From the cell containing the given text, extract its center point as (X, Y) coordinate. 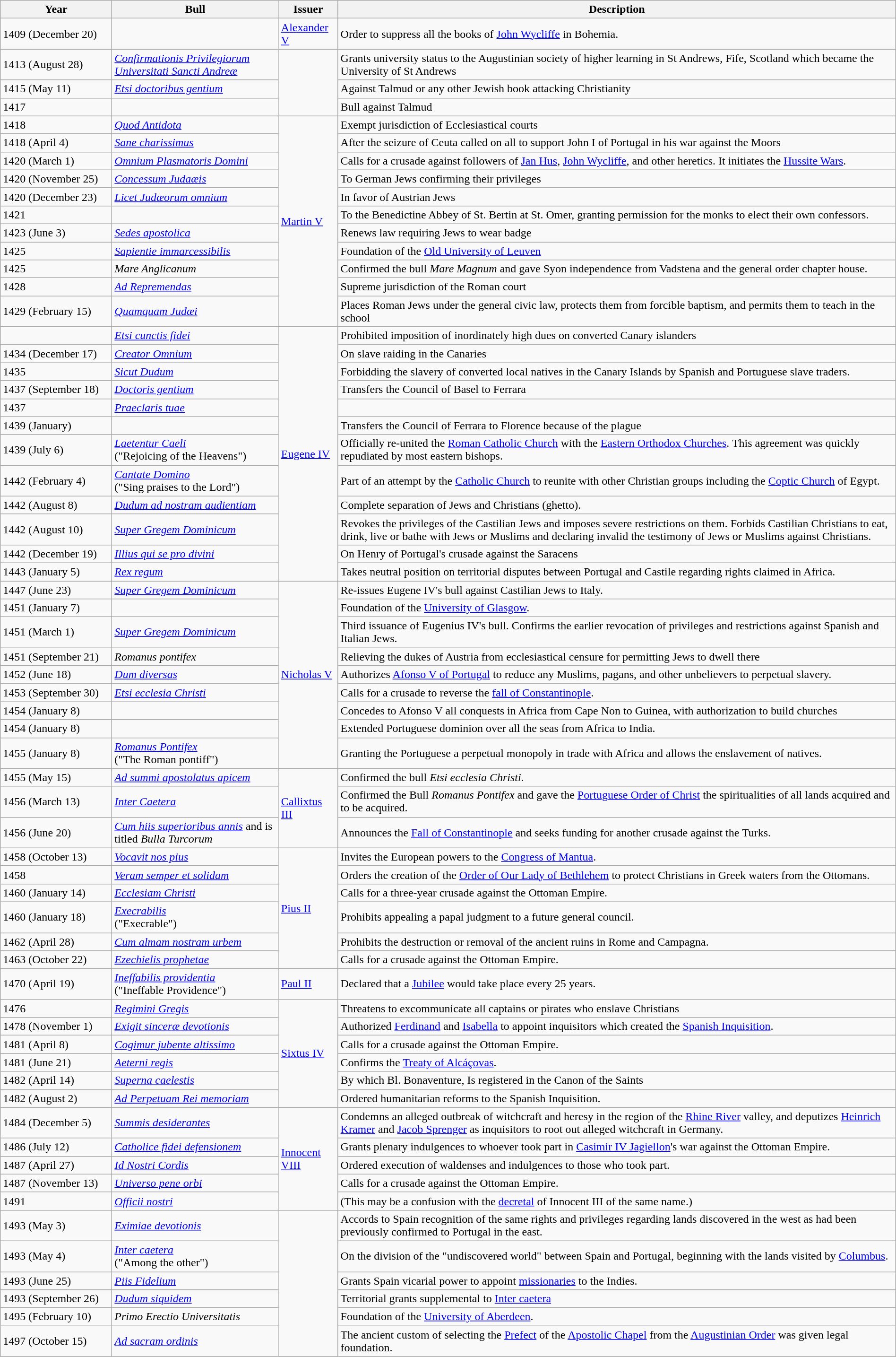
Creator Omnium (196, 354)
Quod Antidota (196, 125)
Martin V (308, 221)
1442 (December 19) (56, 554)
Concessum Judaæis (196, 179)
1493 (May 3) (56, 1226)
Ad Perpetuam Rei memoriam (196, 1098)
Confirms the Treaty of Alcáçovas. (617, 1062)
1458 (56, 875)
Exigit sinceræ devotionis (196, 1026)
Etsi doctoribus gentium (196, 89)
1451 (January 7) (56, 608)
Summis desiderantes (196, 1122)
Ad summi apostolatus apicem (196, 777)
Doctoris gentium (196, 390)
1428 (56, 287)
Bull (196, 9)
1491 (56, 1201)
To the Benedictine Abbey of St. Bertin at St. Omer, granting permission for the monks to elect their own confessors. (617, 215)
Ezechielis prophetae (196, 960)
Authorizes Afonso V of Portugal to reduce any Muslims, pagans, and other unbelievers to perpetual slavery. (617, 675)
Forbidding the slavery of converted local natives in the Canary Islands by Spanish and Portuguese slave traders. (617, 372)
Pius II (308, 908)
To German Jews confirming their privileges (617, 179)
Order to suppress all the books of John Wycliffe in Bohemia. (617, 34)
1435 (56, 372)
Granting the Portuguese a perpetual monopoly in trade with Africa and allows the enslavement of natives. (617, 753)
1484 (December 5) (56, 1122)
Ad sacram ordinis (196, 1341)
1447 (June 23) (56, 590)
Transfers the Council of Ferrara to Florence because of the plague (617, 426)
Exempt jurisdiction of Ecclesiastical courts (617, 125)
Sane charissimus (196, 143)
Paul II (308, 984)
Etsi ecclesia Christi (196, 693)
1451 (March 1) (56, 633)
On Henry of Portugal's crusade against the Saracens (617, 554)
1420 (December 23) (56, 197)
Confirmed the Bull Romanus Pontifex and gave the Portuguese Order of Christ the spiritualities of all lands acquired and to be acquired. (617, 802)
Declared that a Jubilee would take place every 25 years. (617, 984)
Ordered humanitarian reforms to the Spanish Inquisition. (617, 1098)
Praeclaris tuae (196, 408)
1481 (April 8) (56, 1044)
Grants university status to the Augustinian society of higher learning in St Andrews, Fife, Scotland which became the University of St Andrews (617, 64)
Alexander V (308, 34)
Dudum siquidem (196, 1299)
Sapientie immarcessibilis (196, 251)
1439 (July 6) (56, 450)
Description (617, 9)
Primo Erectio Universitatis (196, 1317)
1437 (September 18) (56, 390)
Superna caelestis (196, 1080)
Transfers the Council of Basel to Ferrara (617, 390)
Places Roman Jews under the general civic law, protects them from forcible baptism, and permits them to teach in the school (617, 311)
1487 (April 27) (56, 1165)
On slave raiding in the Canaries (617, 354)
Regimini Gregis (196, 1009)
After the seizure of Ceuta called on all to support John I of Portugal in his war against the Moors (617, 143)
1460 (January 14) (56, 893)
1456 (March 13) (56, 802)
1421 (56, 215)
Sixtus IV (308, 1053)
Authorized Ferdinand and Isabella to appoint inquisitors which created the Spanish Inquisition. (617, 1026)
1418 (April 4) (56, 143)
Quamquam Judæi (196, 311)
1481 (June 21) (56, 1062)
Cogimur jubente altissimo (196, 1044)
1452 (June 18) (56, 675)
1429 (February 15) (56, 311)
Inter caetera("Among the other") (196, 1256)
Rex regum (196, 572)
Catholice fidei defensionem (196, 1147)
1437 (56, 408)
1420 (March 1) (56, 161)
Veram semper et solidam (196, 875)
Ecclesiam Christi (196, 893)
1423 (June 3) (56, 233)
1415 (May 11) (56, 89)
1451 (September 21) (56, 657)
Announces the Fall of Constantinople and seeks funding for another crusade against the Turks. (617, 832)
1470 (April 19) (56, 984)
1455 (January 8) (56, 753)
1476 (56, 1009)
Eugene IV (308, 454)
Nicholas V (308, 674)
Inter Caetera (196, 802)
Laetentur Caeli("Rejoicing of the Heavens") (196, 450)
1497 (October 15) (56, 1341)
Grants plenary indulgences to whoever took part in Casimir IV Jagiellon's war against the Ottoman Empire. (617, 1147)
1420 (November 25) (56, 179)
Concedes to Afonso V all conquests in Africa from Cape Non to Guinea, with authorization to build churches (617, 711)
1417 (56, 107)
1482 (April 14) (56, 1080)
Cum hiis superioribus annis and is titled Bulla Turcorum (196, 832)
Universo pene orbi (196, 1183)
Third issuance of Eugenius IV's bull. Confirms the earlier revocation of privileges and restrictions against Spanish and Italian Jews. (617, 633)
Sedes apostolica (196, 233)
1455 (May 15) (56, 777)
Aeterni regis (196, 1062)
Execrabilis("Execrable") (196, 917)
Callixtus III (308, 808)
On the division of the "undiscovered world" between Spain and Portugal, beginning with the lands visited by Columbus. (617, 1256)
1458 (October 13) (56, 857)
Foundation of the Old University of Leuven (617, 251)
1460 (January 18) (56, 917)
Illius qui se pro divini (196, 554)
Year (56, 9)
Mare Anglicanum (196, 269)
Confirmationis Privilegiorum Universitati Sancti Andreæ (196, 64)
Officially re-united the Roman Catholic Church with the Eastern Orthodox Churches. This agreement was quickly repudiated by most eastern bishops. (617, 450)
By which Bl. Bonaventure, Is registered in the Canon of the Saints (617, 1080)
(This may be a confusion with the decretal of Innocent III of the same name.) (617, 1201)
Calls for a crusade to reverse the fall of Constantinople. (617, 693)
Prohibits appealing a papal judgment to a future general council. (617, 917)
Romanus pontifex (196, 657)
1442 (August 10) (56, 530)
Romanus Pontifex("The Roman pontiff") (196, 753)
1409 (December 20) (56, 34)
Orders the creation of the Order of Our Lady of Bethlehem to protect Christians in Greek waters from the Ottomans. (617, 875)
Dudum ad nostram audientiam (196, 505)
1493 (May 4) (56, 1256)
Prohibits the destruction or removal of the ancient ruins in Rome and Campagna. (617, 941)
In favor of Austrian Jews (617, 197)
Calls for a crusade against followers of Jan Hus, John Wycliffe, and other heretics. It initiates the Hussite Wars. (617, 161)
1456 (June 20) (56, 832)
1493 (June 25) (56, 1281)
Complete separation of Jews and Christians (ghetto). (617, 505)
Eximiae devotionis (196, 1226)
Id Nostri Cordis (196, 1165)
Relieving the dukes of Austria from ecclesiastical censure for permitting Jews to dwell there (617, 657)
Ordered execution of waldenses and indulgences to those who took part. (617, 1165)
Cum almam nostram urbem (196, 941)
Confirmed the bull Mare Magnum and gave Syon independence from Vadstena and the general order chapter house. (617, 269)
The ancient custom of selecting the Prefect of the Apostolic Chapel from the Augustinian Order was given legal foundation. (617, 1341)
Territorial grants supplemental to Inter caetera (617, 1299)
Bull against Talmud (617, 107)
Dum diversas (196, 675)
1439 (January) (56, 426)
Renews law requiring Jews to wear badge (617, 233)
Supreme jurisdiction of the Roman court (617, 287)
1486 (July 12) (56, 1147)
Vocavit nos pius (196, 857)
Invites the European powers to the Congress of Mantua. (617, 857)
Confirmed the bull Etsi ecclesia Christi. (617, 777)
1495 (February 10) (56, 1317)
Foundation of the University of Glasgow. (617, 608)
1434 (December 17) (56, 354)
Prohibited imposition of inordinately high dues on converted Canary islanders (617, 336)
Against Talmud or any other Jewish book attacking Christianity (617, 89)
Cantate Domino("Sing praises to the Lord") (196, 480)
Innocent VIII (308, 1158)
Omnium Plasmatoris Domini (196, 161)
Foundation of the University of Aberdeen. (617, 1317)
Piis Fidelium (196, 1281)
1442 (August 8) (56, 505)
1462 (April 28) (56, 941)
Extended Portuguese dominion over all the seas from Africa to India. (617, 729)
1463 (October 22) (56, 960)
Re-issues Eugene IV's bull against Castilian Jews to Italy. (617, 590)
Ineffabilis providentia("Ineffable Providence") (196, 984)
1487 (November 13) (56, 1183)
1418 (56, 125)
1413 (August 28) (56, 64)
Etsi cunctis fidei (196, 336)
1478 (November 1) (56, 1026)
1442 (February 4) (56, 480)
Issuer (308, 9)
Officii nostri (196, 1201)
Sicut Dudum (196, 372)
Threatens to excommunicate all captains or pirates who enslave Christians (617, 1009)
Licet Judæorum omnium (196, 197)
Ad Repremendas (196, 287)
1493 (September 26) (56, 1299)
1453 (September 30) (56, 693)
1443 (January 5) (56, 572)
Takes neutral position on territorial disputes between Portugal and Castile regarding rights claimed in Africa. (617, 572)
Calls for a three-year crusade against the Ottoman Empire. (617, 893)
Part of an attempt by the Catholic Church to reunite with other Christian groups including the Coptic Church of Egypt. (617, 480)
Grants Spain vicarial power to appoint missionaries to the Indies. (617, 1281)
1482 (August 2) (56, 1098)
